Determine the (x, y) coordinate at the center of the cell enclosing the given text.  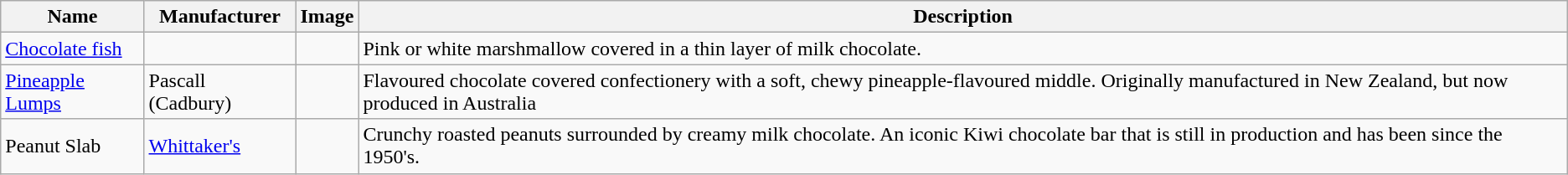
Peanut Slab (72, 146)
Whittaker's (219, 146)
Crunchy roasted peanuts surrounded by creamy milk chocolate. An iconic Kiwi chocolate bar that is still in production and has been since the 1950's. (963, 146)
Description (963, 17)
Pascall (Cadbury) (219, 92)
Name (72, 17)
Image (327, 17)
Pineapple Lumps (72, 92)
Manufacturer (219, 17)
Pink or white marshmallow covered in a thin layer of milk chocolate. (963, 49)
Chocolate fish (72, 49)
